Output the (X, Y) coordinate of the center of the cell containing the given text.  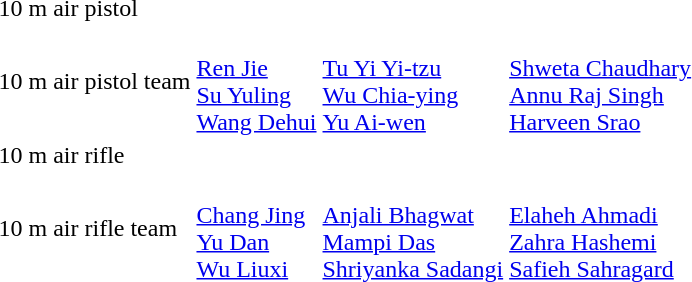
Tu Yi Yi-tzuWu Chia-yingYu Ai-wen (413, 82)
Ren JieSu YulingWang Dehui (256, 82)
